Output the [X, Y] coordinate of the center of the cell containing the given text.  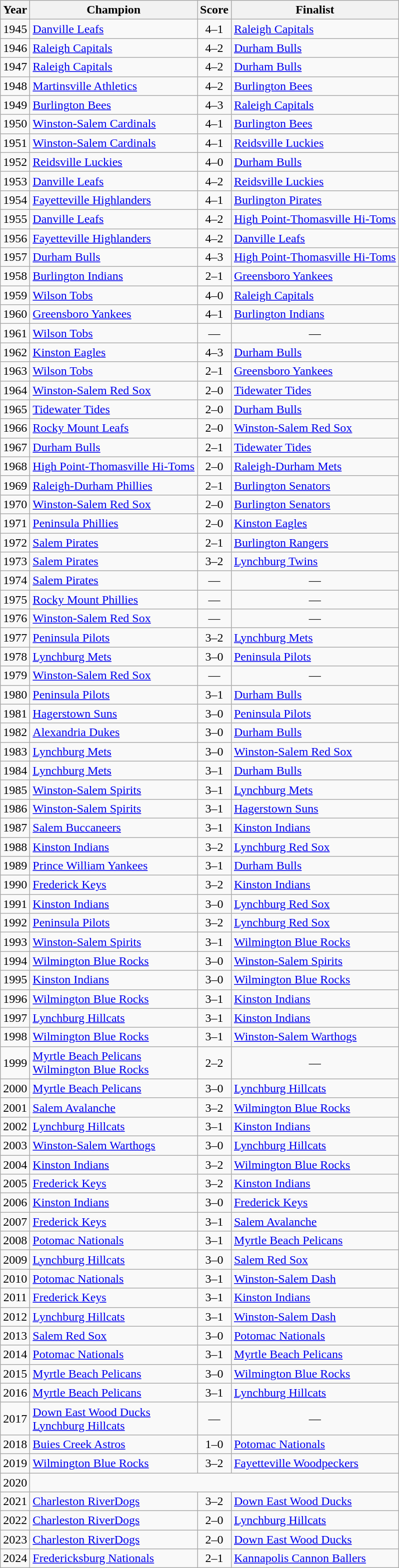
1965 [15, 409]
2022 [15, 1521]
2–2 [214, 1062]
2017 [15, 1418]
1984 [15, 771]
Salem Buccaneers [114, 827]
1958 [15, 276]
1957 [15, 257]
Burlington Rangers [315, 542]
Alexandria Dukes [114, 733]
Score [214, 10]
1991 [15, 904]
1962 [15, 352]
Raleigh-Durham Mets [315, 466]
Myrtle Beach PelicansWilmington Blue Rocks [114, 1062]
1955 [15, 219]
2018 [15, 1444]
1978 [15, 657]
2021 [15, 1502]
1988 [15, 847]
2003 [15, 1145]
2000 [15, 1088]
1990 [15, 885]
2001 [15, 1107]
1999 [15, 1062]
1971 [15, 523]
1994 [15, 961]
1961 [15, 333]
1974 [15, 581]
Lynchburg Twins [315, 562]
1963 [15, 371]
1960 [15, 314]
2020 [15, 1483]
Fredericksburg Nationals [114, 1559]
1980 [15, 695]
1948 [15, 86]
1976 [15, 619]
1987 [15, 827]
1993 [15, 942]
1956 [15, 238]
2013 [15, 1336]
2012 [15, 1317]
1982 [15, 733]
2005 [15, 1184]
2014 [15, 1355]
1995 [15, 980]
1992 [15, 923]
1947 [15, 67]
Rocky Mount Phillies [114, 600]
Martinsville Athletics [114, 86]
2016 [15, 1393]
1969 [15, 485]
1996 [15, 999]
Year [15, 10]
1977 [15, 638]
1970 [15, 504]
2009 [15, 1260]
2023 [15, 1540]
2010 [15, 1279]
2008 [15, 1241]
2007 [15, 1222]
1986 [15, 808]
2024 [15, 1559]
1979 [15, 676]
1998 [15, 1037]
Burlington Pirates [315, 200]
1973 [15, 562]
2015 [15, 1374]
1953 [15, 181]
2011 [15, 1298]
2002 [15, 1126]
1966 [15, 428]
Raleigh-Durham Phillies [114, 485]
Down East Wood DucksLynchburg Hillcats [114, 1418]
2004 [15, 1165]
1949 [15, 105]
1959 [15, 295]
1983 [15, 752]
Rocky Mount Leafs [114, 428]
Champion [114, 10]
1985 [15, 789]
Kannapolis Cannon Ballers [315, 1559]
1964 [15, 390]
1997 [15, 1018]
1989 [15, 866]
2006 [15, 1203]
1945 [15, 29]
1951 [15, 143]
2019 [15, 1463]
1954 [15, 200]
Buies Creek Astros [114, 1444]
1981 [15, 714]
1952 [15, 162]
Fayetteville Woodpeckers [315, 1463]
1946 [15, 48]
1972 [15, 542]
1975 [15, 600]
1968 [15, 466]
1–0 [214, 1444]
Prince William Yankees [114, 866]
Finalist [315, 10]
1950 [15, 124]
1967 [15, 447]
Peninsula Phillies [114, 523]
